Return the [x, y] coordinate for the center point of the cell that contains the specified text.  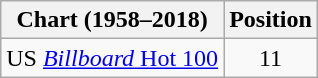
11 [271, 58]
Position [271, 20]
US Billboard Hot 100 [112, 58]
Chart (1958–2018) [112, 20]
